Identify which cell holds the provided text, then report its (X, Y) central coordinate. 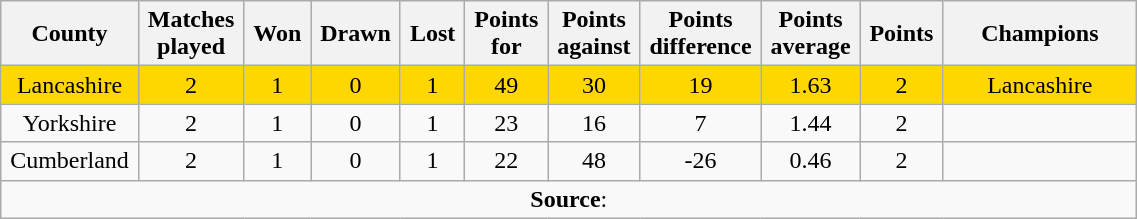
1.44 (810, 123)
-26 (700, 161)
Points (902, 34)
30 (594, 85)
Lost (432, 34)
1.63 (810, 85)
Drawn (356, 34)
Points for (506, 34)
22 (506, 161)
Matches played (191, 34)
Points average (810, 34)
16 (594, 123)
Points against (594, 34)
Cumberland (70, 161)
Won (278, 34)
Yorkshire (70, 123)
Source: (569, 199)
Points difference (700, 34)
Champions (1040, 34)
County (70, 34)
49 (506, 85)
23 (506, 123)
7 (700, 123)
0.46 (810, 161)
19 (700, 85)
48 (594, 161)
